Return the (X, Y) coordinate for the center point of the cell that contains the specified text.  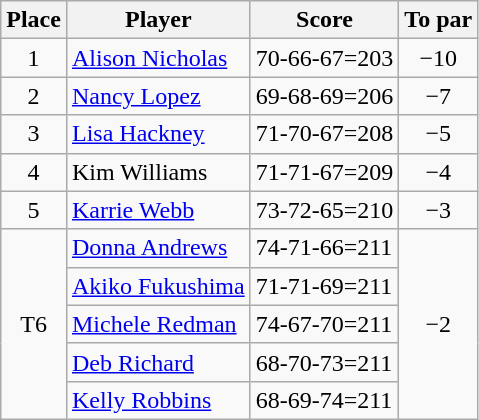
5 (34, 210)
74-71-66=211 (324, 248)
T6 (34, 324)
74-67-70=211 (324, 324)
71-71-69=211 (324, 286)
4 (34, 172)
68-70-73=211 (324, 362)
69-68-69=206 (324, 96)
68-69-74=211 (324, 400)
Alison Nicholas (158, 58)
−5 (438, 134)
71-70-67=208 (324, 134)
Player (158, 20)
Kelly Robbins (158, 400)
To par (438, 20)
−3 (438, 210)
−4 (438, 172)
1 (34, 58)
Michele Redman (158, 324)
3 (34, 134)
Kim Williams (158, 172)
Akiko Fukushima (158, 286)
Lisa Hackney (158, 134)
71-71-67=209 (324, 172)
73-72-65=210 (324, 210)
Deb Richard (158, 362)
Nancy Lopez (158, 96)
Place (34, 20)
−10 (438, 58)
2 (34, 96)
70-66-67=203 (324, 58)
Karrie Webb (158, 210)
−7 (438, 96)
Score (324, 20)
Donna Andrews (158, 248)
−2 (438, 324)
